Scan for the cell matching the given text and deliver its [X, Y] coordinate at center. 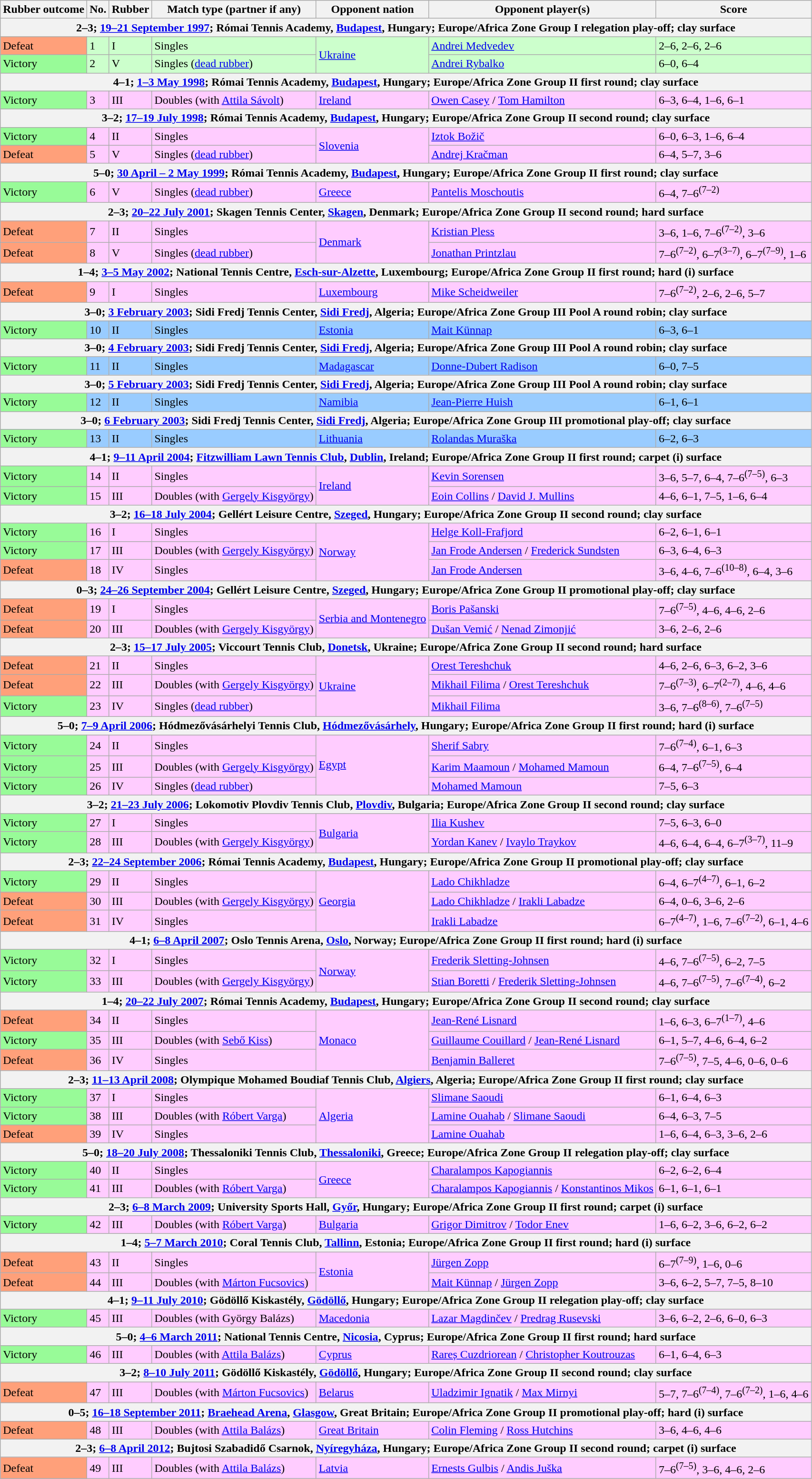
Egypt [372, 765]
Doubles (with Sebő Kiss) [234, 1040]
Andrej Kračman [543, 154]
38 [98, 1116]
Namibia [372, 402]
7–6(7–2), 6–7(3–7), 6–7(7–9), 1–6 [733, 253]
Jean-Pierre Huish [543, 402]
4–6, 7–6(7–5), 6–2, 7–5 [733, 961]
42 [98, 1225]
7–6(7–5), 7–5, 4–6, 0–6, 0–6 [733, 1061]
Rubber outcome [44, 10]
Lamine Ouahab [543, 1134]
6–2, 6–1, 6–1 [733, 532]
6–4, 6–7(4–7), 6–1, 6–2 [733, 882]
40 [98, 1170]
3–6, 1–6, 7–6(7–2), 3–6 [733, 231]
3–6, 7–6(8–6), 7–6(7–5) [733, 706]
41 [98, 1188]
45 [98, 1318]
No. [98, 10]
35 [98, 1040]
18 [98, 570]
2–3; 19–21 September 1997; Római Tennis Academy, Budapest, Hungary; Europe/Africa Zone Group I relegation play-off; clay surface [406, 28]
25 [98, 766]
3–2; 8–10 July 2011; Gödöllő Kiskastély, Gödöllő, Hungary; Europe/Africa Zone Group II second round; clay surface [406, 1373]
1–6, 6–4, 6–3, 3–6, 2–6 [733, 1134]
Mohamed Mamoun [543, 786]
26 [98, 786]
9 [98, 292]
Colin Fleming / Ross Hutchins [543, 1430]
Serbia and Montenegro [372, 619]
3–2; 21–23 July 2006; Lokomotiv Plovdiv Tennis Club, Plovdiv, Bulgaria; Europe/Africa Zone Group II second round; clay surface [406, 804]
6–1, 5–7, 4–6, 6–4, 6–2 [733, 1040]
3–6, 5–7, 6–4, 7–6(7–5), 6–3 [733, 476]
48 [98, 1430]
46 [98, 1355]
44 [98, 1282]
4–1; 1–3 May 1998; Római Tennis Academy, Budapest, Hungary; Europe/Africa Zone Group II first round; clay surface [406, 82]
7–6(7–5), 3–6, 4–6, 2–6 [733, 1468]
10 [98, 330]
13 [98, 438]
2–3; 15–17 July 2005; Viccourt Tennis Club, Donetsk, Ukraine; Europe/Africa Zone Group II second round; hard surface [406, 647]
Doubles (with Attila Sávolt) [234, 100]
1–6, 6–2, 3–6, 6–2, 6–2 [733, 1225]
Frederik Sletting-Johnsen [543, 961]
Algeria [372, 1116]
Rolandas Muraška [543, 438]
3–2; 17–19 July 1998; Római Tennis Academy, Budapest, Hungary; Europe/Africa Zone Group II second round; clay surface [406, 118]
3–0; 5 February 2003; Sidi Fredj Tennis Center, Sidi Fredj, Algeria; Europe/Africa Zone Group III Pool A round robin; clay surface [406, 384]
Kevin Sorensen [543, 476]
6–2, 6–2, 6–4 [733, 1170]
Belarus [372, 1393]
Rareș Cuzdriorean / Christopher Koutrouzas [543, 1355]
21 [98, 665]
Andrei Rybalko [543, 64]
Luxembourg [372, 292]
Pantelis Moschoutis [543, 192]
15 [98, 496]
3–6, 4–6, 7–6(10–8), 6–4, 3–6 [733, 570]
Iztok Božič [543, 136]
Slovenia [372, 145]
1–6, 6–3, 6–7(1–7), 4–6 [733, 1021]
Jan Frode Andersen / Frederick Sundsten [543, 550]
1–4; 20–22 July 2007; Római Tennis Academy, Budapest, Hungary; Europe/Africa Zone Group II second round; clay surface [406, 1001]
37 [98, 1098]
6–4, 0–6, 3–6, 2–6 [733, 901]
5 [98, 154]
24 [98, 745]
43 [98, 1262]
5–7, 7–6(7–4), 7–6(7–2), 1–6, 4–6 [733, 1393]
Score [733, 10]
Macedonia [372, 1318]
2–3; 22–24 September 2006; Római Tennis Academy, Budapest, Hungary; Europe/Africa Zone Group II promotional play-off; clay surface [406, 862]
3–6, 6–2, 5–7, 7–5, 8–10 [733, 1282]
Donne-Dubert Radison [543, 366]
11 [98, 366]
27 [98, 823]
5–0; 30 April – 2 May 1999; Római Tennis Academy, Budapest, Hungary; Europe/Africa Zone Group II first round; clay surface [406, 172]
Grigor Dimitrov / Todor Enev [543, 1225]
0–3; 24–26 September 2004; Gellért Leisure Centre, Szeged, Hungary; Europe/Africa Zone Group II promotional play-off; clay surface [406, 590]
33 [98, 982]
Lado Chikhladze [543, 882]
7–6(7–4), 6–1, 6–3 [733, 745]
Boris Pašanski [543, 609]
6–1, 6–1, 6–1 [733, 1188]
7–5, 6–3 [733, 786]
Great Britain [372, 1430]
Dušan Vemić / Nenad Zimonjić [543, 629]
Match type (partner if any) [234, 10]
1–4; 3–5 May 2002; National Tennis Centre, Esch-sur-Alzette, Luxembourg; Europe/Africa Zone Group II first round; hard (i) surface [406, 272]
6–0, 7–5 [733, 366]
6–0, 6–4 [733, 64]
6–4, 7–6(7–2) [733, 192]
2–6, 2–6, 2–6 [733, 46]
Mait Künnap / Jürgen Zopp [543, 1282]
7–5, 6–3, 6–0 [733, 823]
Jean-René Lisnard [543, 1021]
Charalampos Kapogiannis / Konstantinos Mikos [543, 1188]
Sherif Sabry [543, 745]
Jan Frode Andersen [543, 570]
Helge Koll-Frafjord [543, 532]
Madagascar [372, 366]
6–4, 6–3, 7–5 [733, 1116]
16 [98, 532]
Ernests Gulbis / Andis Juška [543, 1468]
7 [98, 231]
2–3; 6–8 March 2009; University Sports Hall, Győr, Hungary; Europe/Africa Zone Group II first round; carpet (i) surface [406, 1207]
36 [98, 1061]
34 [98, 1021]
5–0; 7–9 April 2006; Hódmezővásárhelyi Tennis Club, Hódmezővásárhely, Hungary; Europe/Africa Zone Group II first round; hard (i) surface [406, 726]
7–6(7–3), 6–7(2–7), 4–6, 4–6 [733, 685]
Lamine Ouahab / Slimane Saoudi [543, 1116]
4–1; 6–8 April 2007; Oslo Tennis Arena, Oslo, Norway; Europe/Africa Zone Group II first round; hard (i) surface [406, 941]
Cyprus [372, 1355]
Mait Künnap [543, 330]
Lazar Magdinčev / Predrag Rusevski [543, 1318]
Stian Boretti / Frederik Sletting-Johnsen [543, 982]
22 [98, 685]
2 [98, 64]
Uladzimir Ignatik / Max Mirnyi [543, 1393]
Lithuania [372, 438]
Kristian Pless [543, 231]
12 [98, 402]
Doubles (with György Balázs) [234, 1318]
23 [98, 706]
6–7(7–9), 1–6, 0–6 [733, 1262]
5–0; 18–20 July 2008; Thessaloniki Tennis Club, Thessaloniki, Greece; Europe/Africa Zone Group II relegation play-off; clay surface [406, 1152]
3–2; 16–18 July 2004; Gellért Leisure Centre, Szeged, Hungary; Europe/Africa Zone Group II second round; clay surface [406, 514]
Georgia [372, 902]
Andrei Medvedev [543, 46]
1–4; 5–7 March 2010; Coral Tennis Club, Tallinn, Estonia; Europe/Africa Zone Group II first round; hard (i) surface [406, 1243]
47 [98, 1393]
17 [98, 550]
3 [98, 100]
0–5; 16–18 September 2011; Braehead Arena, Glasgow, Great Britain; Europe/Africa Zone Group II promotional play-off; hard (i) surface [406, 1412]
Jonathan Printzlau [543, 253]
4–6, 7–6(7–5), 7–6(7–4), 6–2 [733, 982]
Ilia Kushev [543, 823]
Denmark [372, 242]
3–0; 4 February 2003; Sidi Fredj Tennis Center, Sidi Fredj, Algeria; Europe/Africa Zone Group III Pool A round robin; clay surface [406, 348]
4–1; 9–11 July 2010; Gödöllő Kiskastély, Gödöllő, Hungary; Europe/Africa Zone Group II relegation play-off; clay surface [406, 1300]
Opponent nation [372, 10]
6–7(4–7), 1–6, 7–6(7–2), 6–1, 4–6 [733, 921]
6–3, 6–4, 1–6, 6–1 [733, 100]
3–0; 3 February 2003; Sidi Fredj Tennis Center, Sidi Fredj, Algeria; Europe/Africa Zone Group III Pool A round robin; clay surface [406, 312]
Charalampos Kapogiannis [543, 1170]
4–6, 6–4, 6–4, 6–7(3–7), 11–9 [733, 843]
7–6(7–2), 2–6, 2–6, 5–7 [733, 292]
6–4, 5–7, 3–6 [733, 154]
28 [98, 843]
Benjamin Balleret [543, 1061]
2–3; 11–13 April 2008; Olympique Mohamed Boudiaf Tennis Club, Algiers, Algeria; Europe/Africa Zone Group II first round; clay surface [406, 1080]
49 [98, 1468]
6–3, 6–1 [733, 330]
4 [98, 136]
Yordan Kanev / Ivaylo Traykov [543, 843]
1 [98, 46]
32 [98, 961]
3–6, 4–6, 4–6 [733, 1430]
Slimane Saoudi [543, 1098]
6–2, 6–3 [733, 438]
2–3; 6–8 April 2012; Bujtosi Szabadidő Csarnok, Nyíregyháza, Hungary; Europe/Africa Zone Group II second round; carpet (i) surface [406, 1448]
20 [98, 629]
6–0, 6–3, 1–6, 6–4 [733, 136]
6–3, 6–4, 6–3 [733, 550]
Guillaume Couillard / Jean-René Lisnard [543, 1040]
Opponent player(s) [543, 10]
29 [98, 882]
Monaco [372, 1041]
30 [98, 901]
6 [98, 192]
19 [98, 609]
7–6(7–5), 4–6, 4–6, 2–6 [733, 609]
Lado Chikhladze / Irakli Labadze [543, 901]
5–0; 4–6 March 2011; National Tennis Centre, Nicosia, Cyprus; Europe/Africa Zone Group II first round; hard surface [406, 1336]
31 [98, 921]
8 [98, 253]
3–6, 6–2, 2–6, 6–0, 6–3 [733, 1318]
Orest Tereshchuk [543, 665]
4–1; 9–11 April 2004; Fitzwilliam Lawn Tennis Club, Dublin, Ireland; Europe/Africa Zone Group II first round; carpet (i) surface [406, 457]
39 [98, 1134]
6–1, 6–1 [733, 402]
3–6, 2–6, 2–6 [733, 629]
Eoin Collins / David J. Mullins [543, 496]
6–4, 7–6(7–5), 6–4 [733, 766]
Rubber [130, 10]
3–0; 6 February 2003; Sidi Fredj Tennis Center, Sidi Fredj, Algeria; Europe/Africa Zone Group III promotional play-off; clay surface [406, 420]
Latvia [372, 1468]
Jürgen Zopp [543, 1262]
14 [98, 476]
Mikhail Filima [543, 706]
4–6, 6–1, 7–5, 1–6, 6–4 [733, 496]
Karim Maamoun / Mohamed Mamoun [543, 766]
4–6, 2–6, 6–3, 6–2, 3–6 [733, 665]
Mikhail Filima / Orest Tereshchuk [543, 685]
2–3; 20–22 July 2001; Skagen Tennis Center, Skagen, Denmark; Europe/Africa Zone Group II second round; hard surface [406, 212]
Mike Scheidweiler [543, 292]
Owen Casey / Tom Hamilton [543, 100]
Irakli Labadze [543, 921]
